Detect which cell encompasses the target text, then output its (x, y) center coordinate. 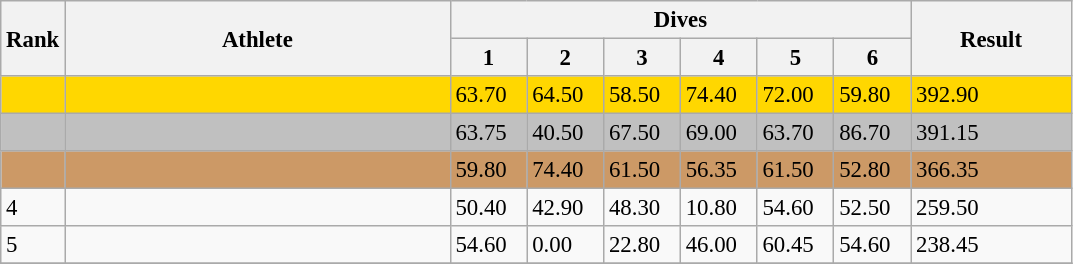
1 (488, 58)
48.30 (642, 208)
259.50 (992, 208)
Athlete (258, 38)
52.50 (872, 208)
2 (566, 58)
56.35 (718, 170)
392.90 (992, 95)
58.50 (642, 95)
0.00 (566, 245)
391.15 (992, 133)
Rank (33, 38)
50.40 (488, 208)
86.70 (872, 133)
72.00 (796, 95)
3 (642, 58)
366.35 (992, 170)
69.00 (718, 133)
10.80 (718, 208)
46.00 (718, 245)
Dives (680, 20)
67.50 (642, 133)
60.45 (796, 245)
6 (872, 58)
64.50 (566, 95)
52.80 (872, 170)
42.90 (566, 208)
40.50 (566, 133)
238.45 (992, 245)
22.80 (642, 245)
Result (992, 38)
63.75 (488, 133)
